From the cell containing the given text, extract its center point as (x, y) coordinate. 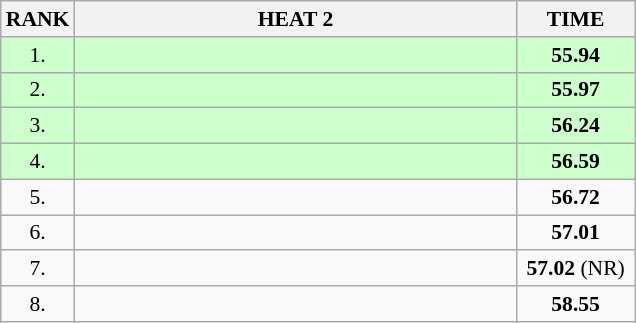
56.24 (576, 126)
8. (38, 304)
HEAT 2 (295, 19)
TIME (576, 19)
58.55 (576, 304)
4. (38, 162)
2. (38, 90)
56.59 (576, 162)
57.01 (576, 233)
57.02 (NR) (576, 269)
56.72 (576, 197)
55.94 (576, 55)
3. (38, 126)
5. (38, 197)
7. (38, 269)
RANK (38, 19)
6. (38, 233)
1. (38, 55)
55.97 (576, 90)
